Provide the [x, y] coordinate of the cell's center where the given text is located.  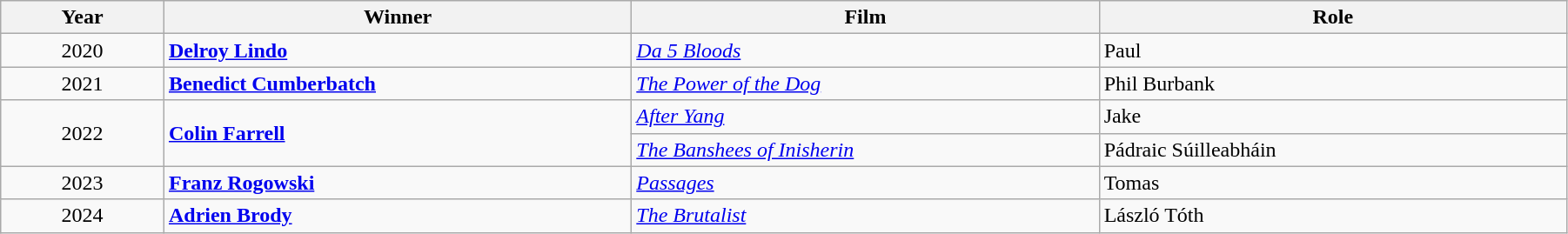
Paul [1333, 50]
2020 [83, 50]
Da 5 Bloods [865, 50]
Benedict Cumberbatch [397, 84]
Phil Burbank [1333, 84]
The Brutalist [865, 216]
László Tóth [1333, 216]
2024 [83, 216]
Jake [1333, 117]
The Power of the Dog [865, 84]
Year [83, 17]
Colin Farrell [397, 133]
The Banshees of Inisherin [865, 150]
Pádraic Súilleabháin [1333, 150]
2022 [83, 133]
2021 [83, 84]
Adrien Brody [397, 216]
Winner [397, 17]
Passages [865, 183]
Delroy Lindo [397, 50]
Franz Rogowski [397, 183]
After Yang [865, 117]
Role [1333, 17]
Film [865, 17]
Tomas [1333, 183]
2023 [83, 183]
